Capture the cell that displays the provided text and extract its [x, y] central coordinate. 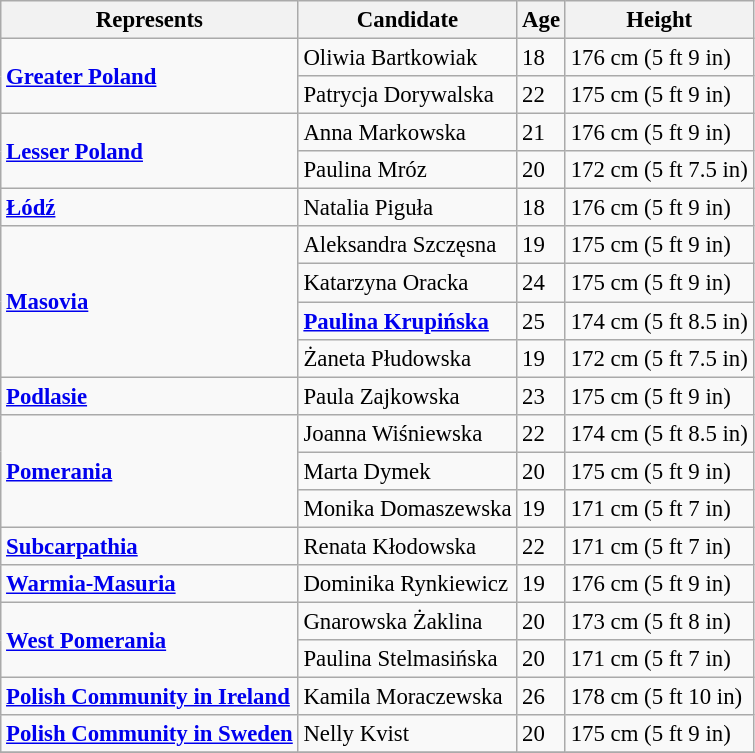
Kamila Moraczewska [408, 697]
178 cm (5 ft 10 in) [659, 697]
Pomerania [150, 470]
Masovia [150, 301]
Paulina Mróz [408, 170]
26 [542, 697]
Joanna Wiśniewska [408, 433]
Łódź [150, 208]
Oliwia Bartkowiak [408, 58]
Polish Community in Sweden [150, 734]
Dominika Rynkiewicz [408, 584]
23 [542, 396]
Marta Dymek [408, 471]
Height [659, 20]
173 cm (5 ft 8 in) [659, 621]
Paulina Stelmasińska [408, 659]
Greater Poland [150, 76]
Monika Domaszewska [408, 509]
21 [542, 133]
Patrycja Dorywalska [408, 95]
West Pomerania [150, 640]
Age [542, 20]
Natalia Piguła [408, 208]
Podlasie [150, 396]
Katarzyna Oracka [408, 283]
Paulina Krupińska [408, 321]
24 [542, 283]
Żaneta Płudowska [408, 358]
Subcarpathia [150, 546]
Polish Community in Ireland [150, 697]
Nelly Kvist [408, 734]
Aleksandra Szczęsna [408, 245]
Paula Zajkowska [408, 396]
Gnarowska Żaklina [408, 621]
Represents [150, 20]
Warmia-Masuria [150, 584]
Candidate [408, 20]
Renata Kłodowska [408, 546]
25 [542, 321]
Anna Markowska [408, 133]
Lesser Poland [150, 152]
